Locate the cell with the specified text and output its [X, Y] center coordinate. 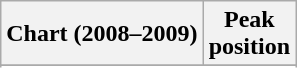
Chart (2008–2009) [102, 34]
Peakposition [249, 34]
